From the cell containing the given text, extract its center point as (X, Y) coordinate. 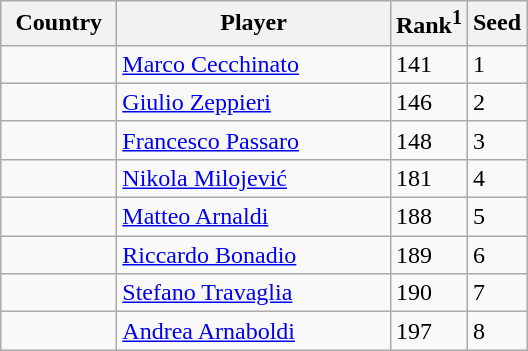
Country (59, 24)
Nikola Milojević (254, 178)
8 (496, 331)
Stefano Travaglia (254, 293)
188 (428, 217)
181 (428, 178)
Matteo Arnaldi (254, 217)
Riccardo Bonadio (254, 255)
148 (428, 140)
Rank1 (428, 24)
190 (428, 293)
Marco Cecchinato (254, 64)
6 (496, 255)
Seed (496, 24)
2 (496, 102)
146 (428, 102)
5 (496, 217)
Giulio Zeppieri (254, 102)
1 (496, 64)
3 (496, 140)
4 (496, 178)
197 (428, 331)
189 (428, 255)
7 (496, 293)
Andrea Arnaboldi (254, 331)
Francesco Passaro (254, 140)
141 (428, 64)
Player (254, 24)
